Return [x, y] of the center of cell containing provided text 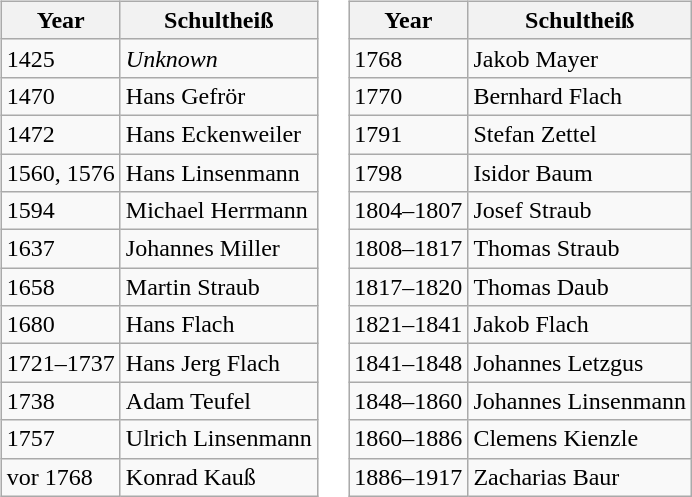
vor 1768 [60, 477]
Stefan Zettel [580, 134]
1770 [408, 96]
1768 [408, 58]
Hans Flach [218, 325]
1560, 1576 [60, 173]
1594 [60, 211]
Thomas Straub [580, 249]
Josef Straub [580, 211]
Isidor Baum [580, 173]
1721–1737 [60, 363]
1738 [60, 401]
Johannes Miller [218, 249]
Hans Linsenmann [218, 173]
Thomas Daub [580, 287]
1757 [60, 439]
1808–1817 [408, 249]
1680 [60, 325]
Adam Teufel [218, 401]
1470 [60, 96]
Michael Herrmann [218, 211]
1886–1917 [408, 477]
Clemens Kienzle [580, 439]
Ulrich Linsenmann [218, 439]
Unknown [218, 58]
1804–1807 [408, 211]
Johannes Linsenmann [580, 401]
Johannes Letzgus [580, 363]
Bernhard Flach [580, 96]
1637 [60, 249]
1798 [408, 173]
Konrad Kauß [218, 477]
1821–1841 [408, 325]
1658 [60, 287]
1425 [60, 58]
1817–1820 [408, 287]
1472 [60, 134]
1848–1860 [408, 401]
Hans Gefrör [218, 96]
Martin Straub [218, 287]
1791 [408, 134]
Hans Jerg Flach [218, 363]
1841–1848 [408, 363]
Zacharias Baur [580, 477]
1860–1886 [408, 439]
Jakob Mayer [580, 58]
Hans Eckenweiler [218, 134]
Jakob Flach [580, 325]
